Detect which cell encompasses the target text, then output its [x, y] center coordinate. 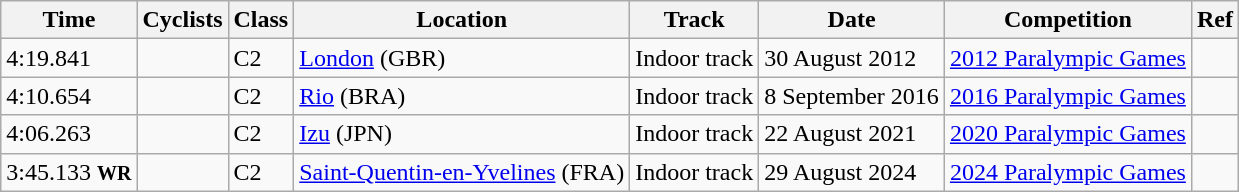
2012 Paralympic Games [1068, 58]
2024 Paralympic Games [1068, 172]
Location [462, 20]
3:45.133 WR [69, 172]
Track [694, 20]
8 September 2016 [852, 96]
30 August 2012 [852, 58]
4:10.654 [69, 96]
Class [261, 20]
22 August 2021 [852, 134]
Rio (BRA) [462, 96]
4:06.263 [69, 134]
Ref [1214, 20]
2020 Paralympic Games [1068, 134]
2016 Paralympic Games [1068, 96]
29 August 2024 [852, 172]
Cyclists [182, 20]
Competition [1068, 20]
Saint-Quentin-en-Yvelines (FRA) [462, 172]
Time [69, 20]
Date [852, 20]
London (GBR) [462, 58]
Izu (JPN) [462, 134]
4:19.841 [69, 58]
